Identify which cell holds the provided text, then report its [x, y] central coordinate. 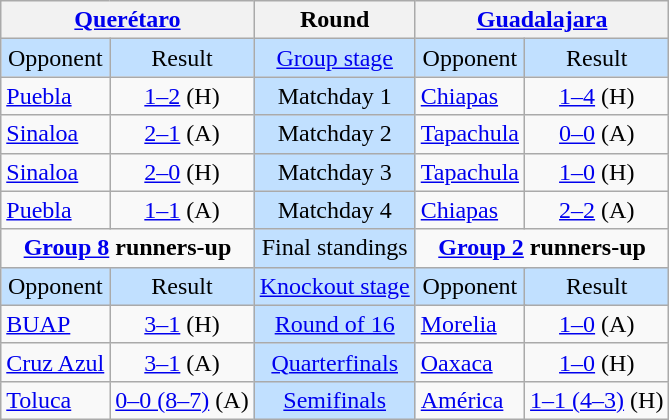
1–0 (A) [597, 324]
Group stage [334, 58]
0–0 (8–7) (A) [182, 400]
Group 2 runners-up [542, 248]
Round [334, 20]
1–1 (A) [182, 210]
Round of 16 [334, 324]
Group 8 runners-up [128, 248]
Morelia [470, 324]
Matchday 4 [334, 210]
2–2 (A) [597, 210]
3–1 (A) [182, 362]
Matchday 1 [334, 96]
Toluca [56, 400]
Semifinals [334, 400]
Knockout stage [334, 286]
Querétaro [128, 20]
3–1 (H) [182, 324]
Guadalajara [542, 20]
Matchday 2 [334, 134]
BUAP [56, 324]
1–4 (H) [597, 96]
1–1 (4–3) (H) [597, 400]
Oaxaca [470, 362]
Matchday 3 [334, 172]
0–0 (A) [597, 134]
América [470, 400]
Quarterfinals [334, 362]
2–0 (H) [182, 172]
Final standings [334, 248]
2–1 (A) [182, 134]
Cruz Azul [56, 362]
1–2 (H) [182, 96]
